Return the (x, y) coordinate for the center point of the cell that contains the specified text.  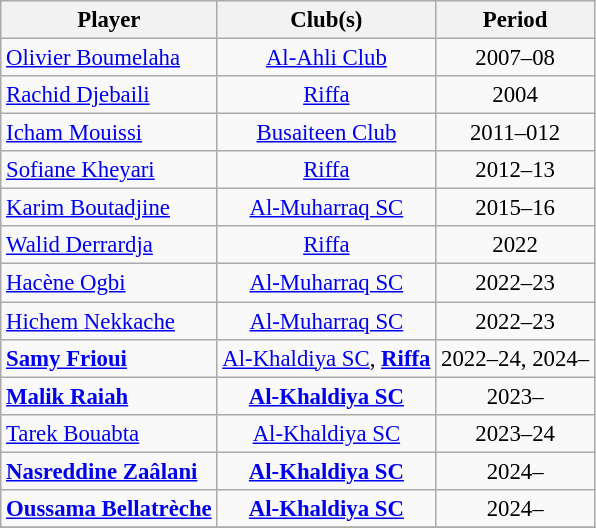
Malik Raiah (109, 396)
Oussama Bellatrèche (109, 509)
2022 (516, 245)
Hacène Ogbi (109, 283)
Busaiteen Club (326, 133)
2011–012 (516, 133)
Club(s) (326, 20)
Player (109, 20)
Icham Mouissi (109, 133)
2015–16 (516, 208)
Walid Derrardja (109, 245)
2007–08 (516, 58)
Rachid Djebaili (109, 95)
2022–24, 2024– (516, 358)
2023–24 (516, 433)
Samy Frioui (109, 358)
Sofiane Kheyari (109, 170)
Tarek Bouabta (109, 433)
Al-Khaldiya SC, Riffa (326, 358)
2023– (516, 396)
Karim Boutadjine (109, 208)
Olivier Boumelaha (109, 58)
2004 (516, 95)
2012–13 (516, 170)
Period (516, 20)
Hichem Nekkache (109, 321)
Nasreddine Zaâlani (109, 471)
Al-Ahli Club (326, 58)
